Find where the given text appears and provide that cell's center as (X, Y) coordinate. 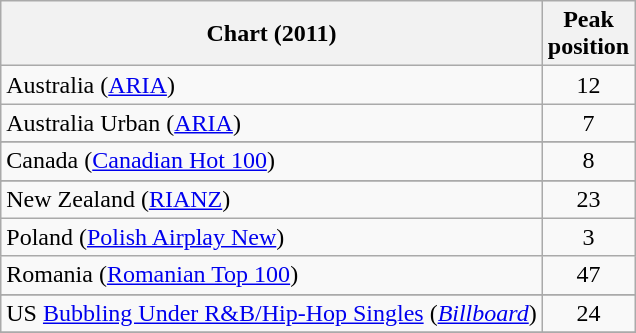
47 (588, 275)
23 (588, 199)
US Bubbling Under R&B/Hip-Hop Singles (Billboard) (272, 313)
Canada (Canadian Hot 100) (272, 161)
Australia (ARIA) (272, 85)
New Zealand (RIANZ) (272, 199)
24 (588, 313)
8 (588, 161)
Chart (2011) (272, 34)
3 (588, 237)
12 (588, 85)
7 (588, 123)
Peakposition (588, 34)
Australia Urban (ARIA) (272, 123)
Romania (Romanian Top 100) (272, 275)
Poland (Polish Airplay New) (272, 237)
